Scan for the cell matching the given text and deliver its [X, Y] coordinate at center. 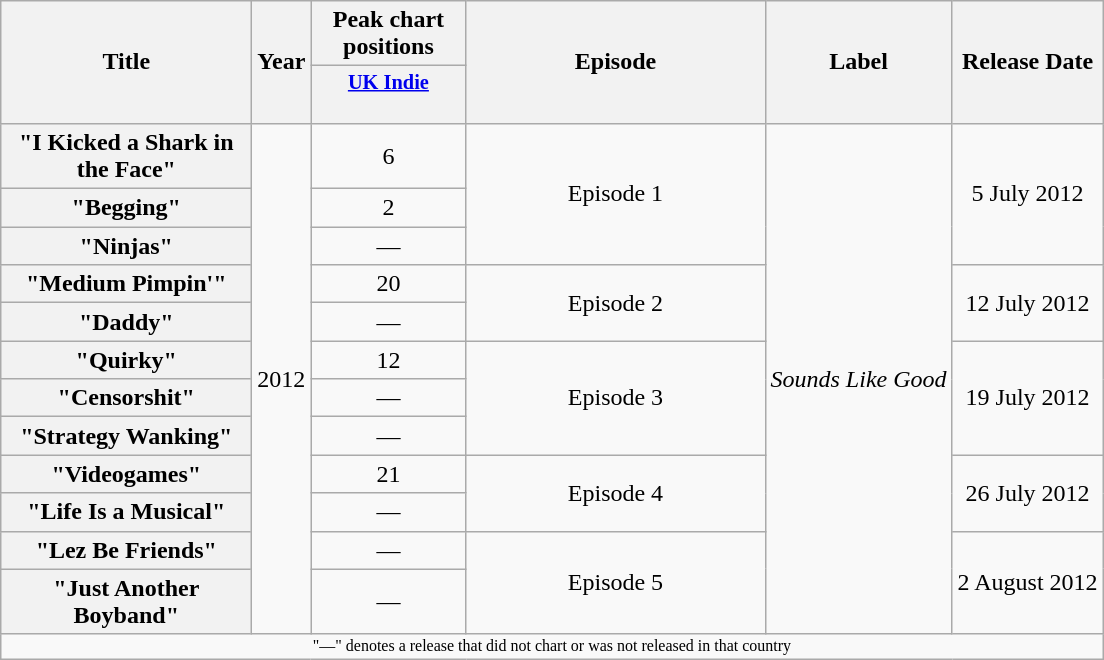
21 [388, 474]
"—" denotes a release that did not chart or was not released in that country [552, 646]
12 July 2012 [1028, 303]
Peak chart positions [388, 34]
"Strategy Wanking" [126, 436]
2 August 2012 [1028, 582]
"I Kicked a Shark in the Face" [126, 156]
"Lez Be Friends" [126, 550]
Episode 5 [616, 582]
2 [388, 208]
19 July 2012 [1028, 398]
"Life Is a Musical" [126, 512]
"Censorshit" [126, 398]
Label [858, 62]
UK Indie [388, 95]
Episode 4 [616, 493]
"Daddy" [126, 322]
"Begging" [126, 208]
6 [388, 156]
Episode 3 [616, 398]
"Ninjas" [126, 246]
Episode 2 [616, 303]
20 [388, 284]
Sounds Like Good [858, 378]
"Videogames" [126, 474]
5 July 2012 [1028, 194]
"Just Another Boyband" [126, 602]
Release Date [1028, 62]
Year [282, 62]
26 July 2012 [1028, 493]
"Quirky" [126, 360]
Title [126, 62]
Episode 1 [616, 194]
12 [388, 360]
"Medium Pimpin'" [126, 284]
2012 [282, 378]
Episode [616, 62]
